Locate the cell with the specified text and output its (x, y) center coordinate. 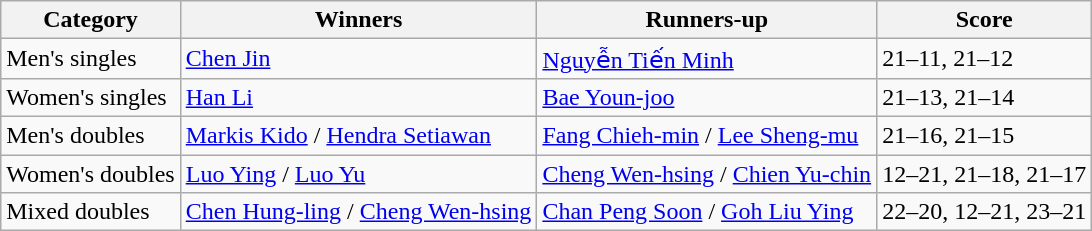
Cheng Wen-hsing / Chien Yu-chin (707, 173)
Women's doubles (90, 173)
Score (984, 20)
Fang Chieh-min / Lee Sheng-mu (707, 135)
22–20, 12–21, 23–21 (984, 212)
Women's singles (90, 97)
Mixed doubles (90, 212)
Chen Jin (358, 59)
Bae Youn-joo (707, 97)
Men's doubles (90, 135)
Nguyễn Tiến Minh (707, 59)
12–21, 21–18, 21–17 (984, 173)
Luo Ying / Luo Yu (358, 173)
Chen Hung-ling / Cheng Wen-hsing (358, 212)
Chan Peng Soon / Goh Liu Ying (707, 212)
Runners-up (707, 20)
21–13, 21–14 (984, 97)
21–11, 21–12 (984, 59)
Markis Kido / Hendra Setiawan (358, 135)
Winners (358, 20)
Men's singles (90, 59)
Han Li (358, 97)
Category (90, 20)
21–16, 21–15 (984, 135)
